Return the (x, y) coordinate for the center point of the cell that contains the specified text.  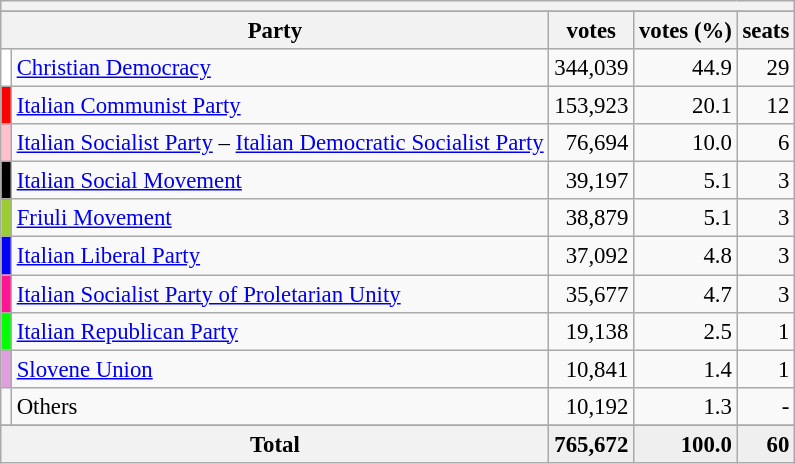
20.1 (686, 106)
39,197 (592, 181)
4.8 (686, 256)
Others (280, 406)
Italian Social Movement (280, 181)
Total (275, 444)
44.9 (686, 68)
Italian Liberal Party (280, 256)
2.5 (686, 331)
10,841 (592, 369)
1.4 (686, 369)
76,694 (592, 143)
Slovene Union (280, 369)
37,092 (592, 256)
38,879 (592, 219)
Friuli Movement (280, 219)
seats (766, 31)
765,672 (592, 444)
Italian Socialist Party of Proletarian Unity (280, 294)
12 (766, 106)
10,192 (592, 406)
Italian Socialist Party – Italian Democratic Socialist Party (280, 143)
10.0 (686, 143)
153,923 (592, 106)
Italian Republican Party (280, 331)
35,677 (592, 294)
100.0 (686, 444)
344,039 (592, 68)
Italian Communist Party (280, 106)
4.7 (686, 294)
- (766, 406)
votes (%) (686, 31)
6 (766, 143)
19,138 (592, 331)
Christian Democracy (280, 68)
1.3 (686, 406)
votes (592, 31)
60 (766, 444)
29 (766, 68)
Party (275, 31)
